Return the (x, y) coordinate for the center point of the cell that contains the specified text.  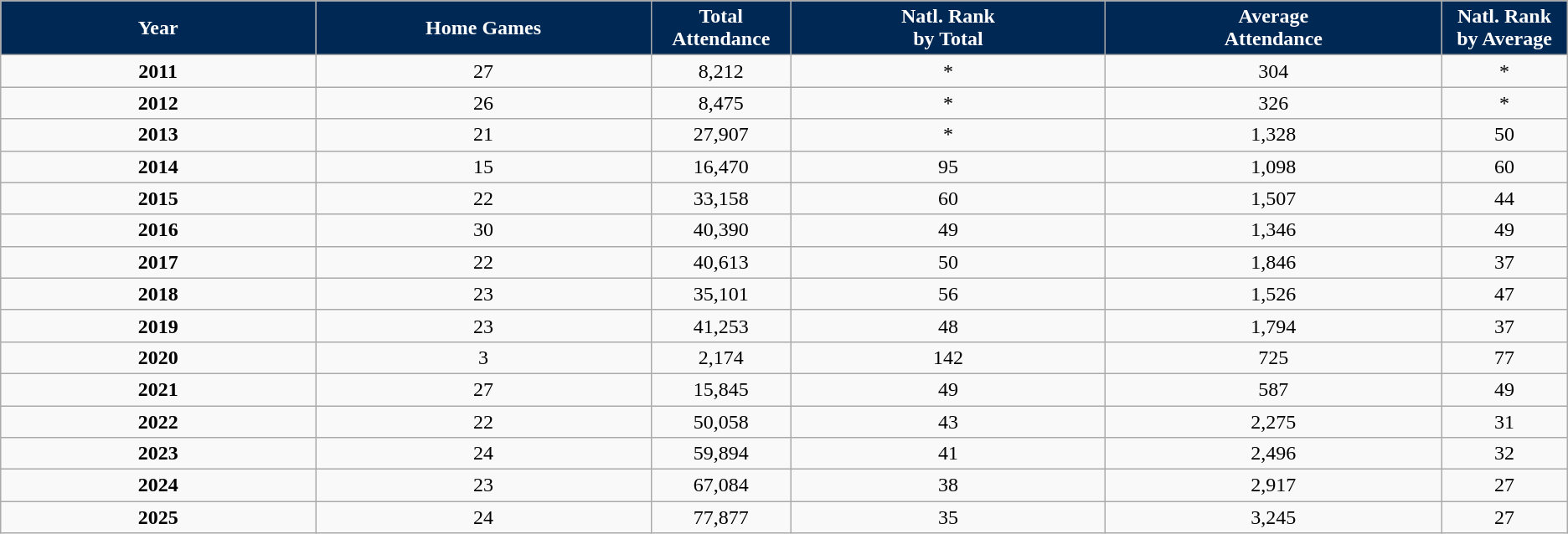
2021 (158, 389)
1,507 (1273, 198)
587 (1273, 389)
38 (948, 485)
Home Games (484, 28)
44 (1504, 198)
50,058 (721, 421)
725 (1273, 357)
2,275 (1273, 421)
43 (948, 421)
32 (1504, 454)
16,470 (721, 167)
41 (948, 454)
48 (948, 326)
2019 (158, 326)
Total Attendance (721, 28)
35 (948, 517)
1,346 (1273, 230)
1,098 (1273, 167)
2014 (158, 167)
33,158 (721, 198)
59,894 (721, 454)
15 (484, 167)
2022 (158, 421)
Natl. Rankby Total (948, 28)
95 (948, 167)
2012 (158, 103)
1,526 (1273, 294)
26 (484, 103)
304 (1273, 71)
2,496 (1273, 454)
2020 (158, 357)
3,245 (1273, 517)
77 (1504, 357)
41,253 (721, 326)
2025 (158, 517)
21 (484, 135)
77,877 (721, 517)
142 (948, 357)
2023 (158, 454)
1,846 (1273, 262)
56 (948, 294)
2018 (158, 294)
27,907 (721, 135)
1,328 (1273, 135)
2,174 (721, 357)
40,390 (721, 230)
2013 (158, 135)
326 (1273, 103)
67,084 (721, 485)
2017 (158, 262)
2,917 (1273, 485)
2011 (158, 71)
3 (484, 357)
47 (1504, 294)
8,475 (721, 103)
Natl. Rankby Average (1504, 28)
35,101 (721, 294)
2016 (158, 230)
15,845 (721, 389)
AverageAttendance (1273, 28)
2015 (158, 198)
2024 (158, 485)
40,613 (721, 262)
30 (484, 230)
Year (158, 28)
1,794 (1273, 326)
31 (1504, 421)
8,212 (721, 71)
